Find where the given text appears and provide that cell's center as (x, y) coordinate. 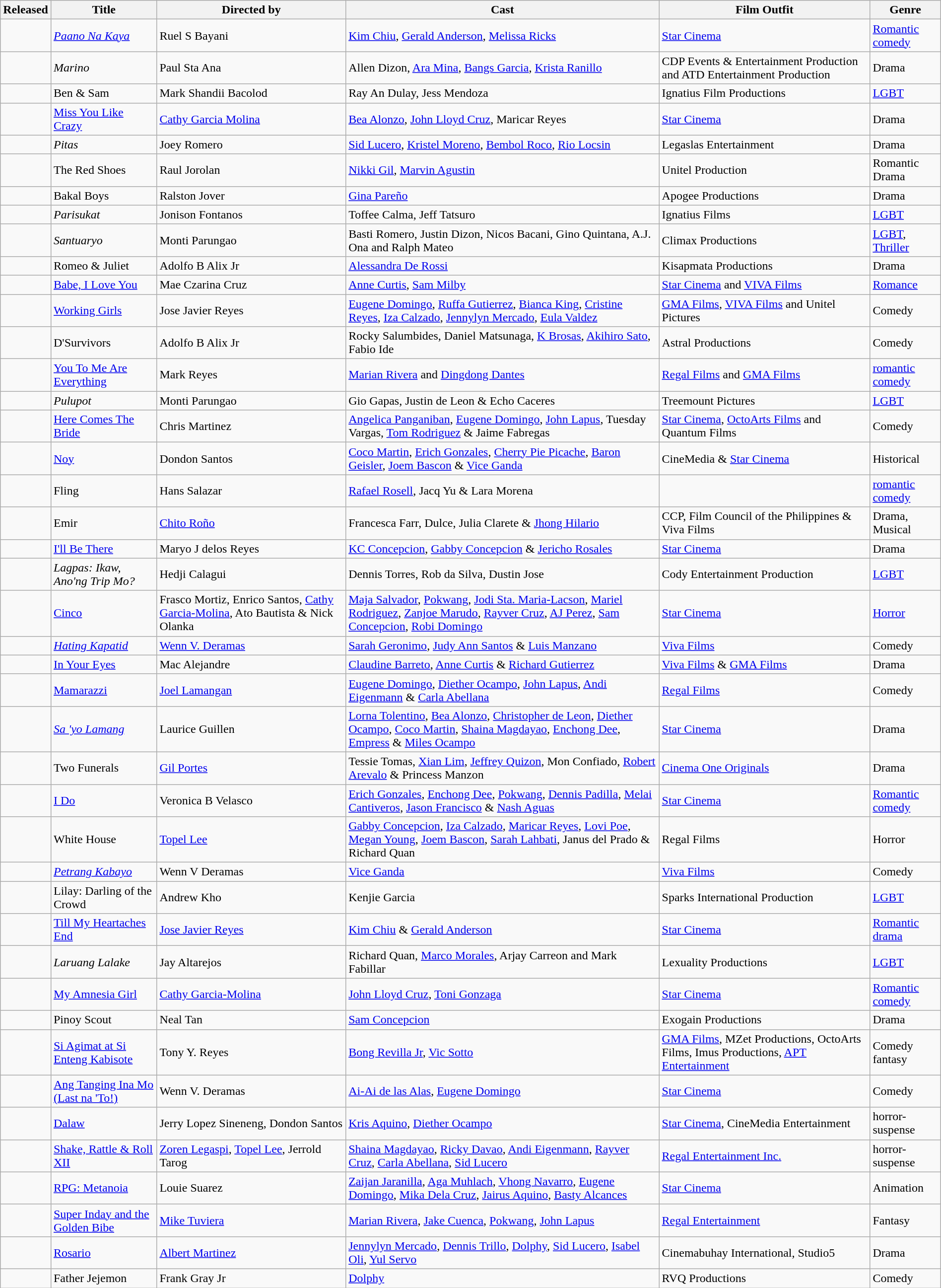
Louie Suarez (251, 1188)
GMA Films, MZet Productions, OctoArts Films, Imus Productions, APT Entertainment (764, 1052)
Paano Na Kaya (103, 36)
Marian Rivera, Jake Cuenca, Pokwang, John Lapus (502, 1220)
Tessie Tomas, Xian Lim, Jeffrey Quizon, Mon Confiado, Robert Arevalo & Princess Manzon (502, 768)
Emir (103, 523)
Till My Heartaches End (103, 930)
Bakal Boys (103, 196)
Wenn V Deramas (251, 872)
Vice Ganda (502, 872)
Cinema One Originals (764, 768)
Kim Chiu, Gerald Anderson, Melissa Ricks (502, 36)
Kenjie Garcia (502, 898)
Film Outfit (764, 10)
Marian Rivera and Dingdong Dantes (502, 375)
Unitel Production (764, 170)
Mark Shandii Bacolod (251, 93)
Tony Y. Reyes (251, 1052)
Ray An Dulay, Jess Mendoza (502, 93)
Gio Gapas, Justin de Leon & Echo Caceres (502, 401)
Pulupot (103, 401)
RVQ Productions (764, 1278)
Albert Martinez (251, 1252)
Hedji Calagui (251, 574)
Ang Tanging Ina Mo (Last na 'To!) (103, 1091)
Noy (103, 459)
Lorna Tolentino, Bea Alonzo, Christopher de Leon, Diether Ocampo, Coco Martin, Shaina Magdayao, Enchong Dee, Empress & Miles Ocampo (502, 729)
In Your Eyes (103, 664)
Chris Martinez (251, 426)
Romeo & Juliet (103, 266)
Regal Entertainment (764, 1220)
Bea Alonzo, John Lloyd Cruz, Maricar Reyes (502, 119)
Lagpas: Ikaw, Ano'ng Trip Mo? (103, 574)
Santuaryo (103, 240)
Gabby Concepcion, Iza Calzado, Maricar Reyes, Lovi Poe, Megan Young, Joem Bascon, Sarah Lahbati, Janus del Prado & Richard Quan (502, 840)
KC Concepcion, Gabby Concepcion & Jericho Rosales (502, 549)
Ai-Ai de las Alas, Eugene Domingo (502, 1091)
Climax Productions (764, 240)
White House (103, 840)
Francesca Farr, Dulce, Julia Clarete & Jhong Hilario (502, 523)
Historical (905, 459)
Lexuality Productions (764, 962)
Cinco (103, 613)
Neal Tan (251, 1020)
Raul Jorolan (251, 170)
CDP Events & Entertainment Production and ATD Entertainment Production (764, 68)
GMA Films, VIVA Films and Unitel Pictures (764, 310)
Cast (502, 10)
Hans Salazar (251, 491)
Dalaw (103, 1123)
Dondon Santos (251, 459)
Andrew Kho (251, 898)
Regal Films and GMA Films (764, 375)
Cathy Garcia Molina (251, 119)
Fling (103, 491)
John Lloyd Cruz, Toni Gonzaga (502, 994)
Mac Alejandre (251, 664)
Fantasy (905, 1220)
You To Me Are Everything (103, 375)
Star Cinema, CineMedia Entertainment (764, 1123)
Cody Entertainment Production (764, 574)
Eugene Domingo, Ruffa Gutierrez, Bianca King, Cristine Reyes, Iza Calzado, Jennylyn Mercado, Eula Valdez (502, 310)
Astral Productions (764, 343)
Mark Reyes (251, 375)
Viva Films & GMA Films (764, 664)
Regal Entertainment Inc. (764, 1156)
Angelica Panganiban, Eugene Domingo, John Lapus, Tuesday Vargas, Tom Rodriguez & Jaime Fabregas (502, 426)
Shake, Rattle & Roll XII (103, 1156)
Nikki Gil, Marvin Agustin (502, 170)
Mamarazzi (103, 690)
Joel Lamangan (251, 690)
Ruel S Bayani (251, 36)
Dolphy (502, 1278)
Hating Kapatid (103, 645)
Ralston Jover (251, 196)
Claudine Barreto, Anne Curtis & Richard Gutierrez (502, 664)
LGBT, Thriller (905, 240)
Rosario (103, 1252)
Rafael Rosell, Jacq Yu & Lara Morena (502, 491)
Romantic drama (905, 930)
Laurice Guillen (251, 729)
Gina Pareño (502, 196)
CCP, Film Council of the Philippines & Viva Films (764, 523)
Anne Curtis, Sam Milby (502, 285)
Babe, I Love You (103, 285)
Alessandra De Rossi (502, 266)
Pitas (103, 144)
Apogee Productions (764, 196)
Animation (905, 1188)
Star Cinema, OctoArts Films and Quantum Films (764, 426)
Jonison Fontanos (251, 215)
Romantic Drama (905, 170)
Lilay: Darling of the Crowd (103, 898)
Frank Gray Jr (251, 1278)
Mae Czarina Cruz (251, 285)
Ignatius Films (764, 215)
CineMedia & Star Cinema (764, 459)
Ben & Sam (103, 93)
Exogain Productions (764, 1020)
Jay Altarejos (251, 962)
Kisapmata Productions (764, 266)
Sa 'yo Lamang (103, 729)
Mike Tuviera (251, 1220)
Frasco Mortiz, Enrico Santos, Cathy Garcia-Molina, Ato Bautista & Nick Olanka (251, 613)
Treemount Pictures (764, 401)
Eugene Domingo, Diether Ocampo, John Lapus, Andi Eigenmann & Carla Abellana (502, 690)
I Do (103, 800)
Miss You Like Crazy (103, 119)
Basti Romero, Justin Dizon, Nicos Bacani, Gino Quintana, A.J. Ona and Ralph Mateo (502, 240)
Super Inday and the Golden Bibe (103, 1220)
Laruang Lalake (103, 962)
Toffee Calma, Jeff Tatsuro (502, 215)
Romance (905, 285)
My Amnesia Girl (103, 994)
D'Survivors (103, 343)
Kim Chiu & Gerald Anderson (502, 930)
Allen Dizon, Ara Mina, Bangs Garcia, Krista Ranillo (502, 68)
Comedy fantasy (905, 1052)
Ignatius Film Productions (764, 93)
Erich Gonzales, Enchong Dee, Pokwang, Dennis Padilla, Melai Cantiveros, Jason Francisco & Nash Aguas (502, 800)
Jerry Lopez Sineneng, Dondon Santos (251, 1123)
Jennylyn Mercado, Dennis Trillo, Dolphy, Sid Lucero, Isabel Oli, Yul Servo (502, 1252)
Here Comes The Bride (103, 426)
Marino (103, 68)
Zoren Legaspi, Topel Lee, Jerrold Tarog (251, 1156)
Title (103, 10)
Shaina Magdayao, Ricky Davao, Andi Eigenmann, Rayver Cruz, Carla Abellana, Sid Lucero (502, 1156)
Sarah Geronimo, Judy Ann Santos & Luis Manzano (502, 645)
Richard Quan, Marco Morales, Arjay Carreon and Mark Fabillar (502, 962)
Sid Lucero, Kristel Moreno, Bembol Roco, Rio Locsin (502, 144)
Paul Sta Ana (251, 68)
Rocky Salumbides, Daniel Matsunaga, K Brosas, Akihiro Sato, Fabio Ide (502, 343)
Star Cinema and VIVA Films (764, 285)
I'll Be There (103, 549)
Coco Martin, Erich Gonzales, Cherry Pie Picache, Baron Geisler, Joem Bascon & Vice Ganda (502, 459)
Working Girls (103, 310)
Genre (905, 10)
Cathy Garcia-Molina (251, 994)
Topel Lee (251, 840)
Dennis Torres, Rob da Silva, Dustin Jose (502, 574)
Released (26, 10)
Sparks International Production (764, 898)
Pinoy Scout (103, 1020)
Legaslas Entertainment (764, 144)
Drama, Musical (905, 523)
Chito Roño (251, 523)
Two Funerals (103, 768)
Gil Portes (251, 768)
Si Agimat at Si Enteng Kabisote (103, 1052)
Parisukat (103, 215)
Sam Concepcion (502, 1020)
Maryo J delos Reyes (251, 549)
Cinemabuhay International, Studio5 (764, 1252)
Joey Romero (251, 144)
Zaijan Jaranilla, Aga Muhlach, Vhong Navarro, Eugene Domingo, Mika Dela Cruz, Jairus Aquino, Basty Alcances (502, 1188)
Father Jejemon (103, 1278)
Directed by (251, 10)
Bong Revilla Jr, Vic Sotto (502, 1052)
RPG: Metanoia (103, 1188)
Kris Aquino, Diether Ocampo (502, 1123)
Maja Salvador, Pokwang, Jodi Sta. Maria-Lacson, Mariel Rodriguez, Zanjoe Marudo, Rayver Cruz, AJ Perez, Sam Concepcion, Robi Domingo (502, 613)
The Red Shoes (103, 170)
Petrang Kabayo (103, 872)
Veronica B Velasco (251, 800)
